Output the [x, y] coordinate of the center of the cell containing the given text.  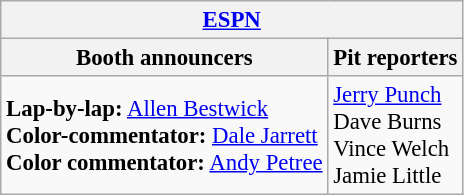
Booth announcers [164, 58]
Pit reporters [396, 58]
Lap-by-lap: Allen BestwickColor-commentator: Dale JarrettColor commentator: Andy Petree [164, 136]
ESPN [232, 20]
Jerry PunchDave BurnsVince WelchJamie Little [396, 136]
